Extract the [x, y] coordinate from the center of the cell holding the provided text.  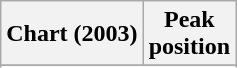
Peakposition [189, 34]
Chart (2003) [72, 34]
